Scan for the cell matching the given text and deliver its (x, y) coordinate at center. 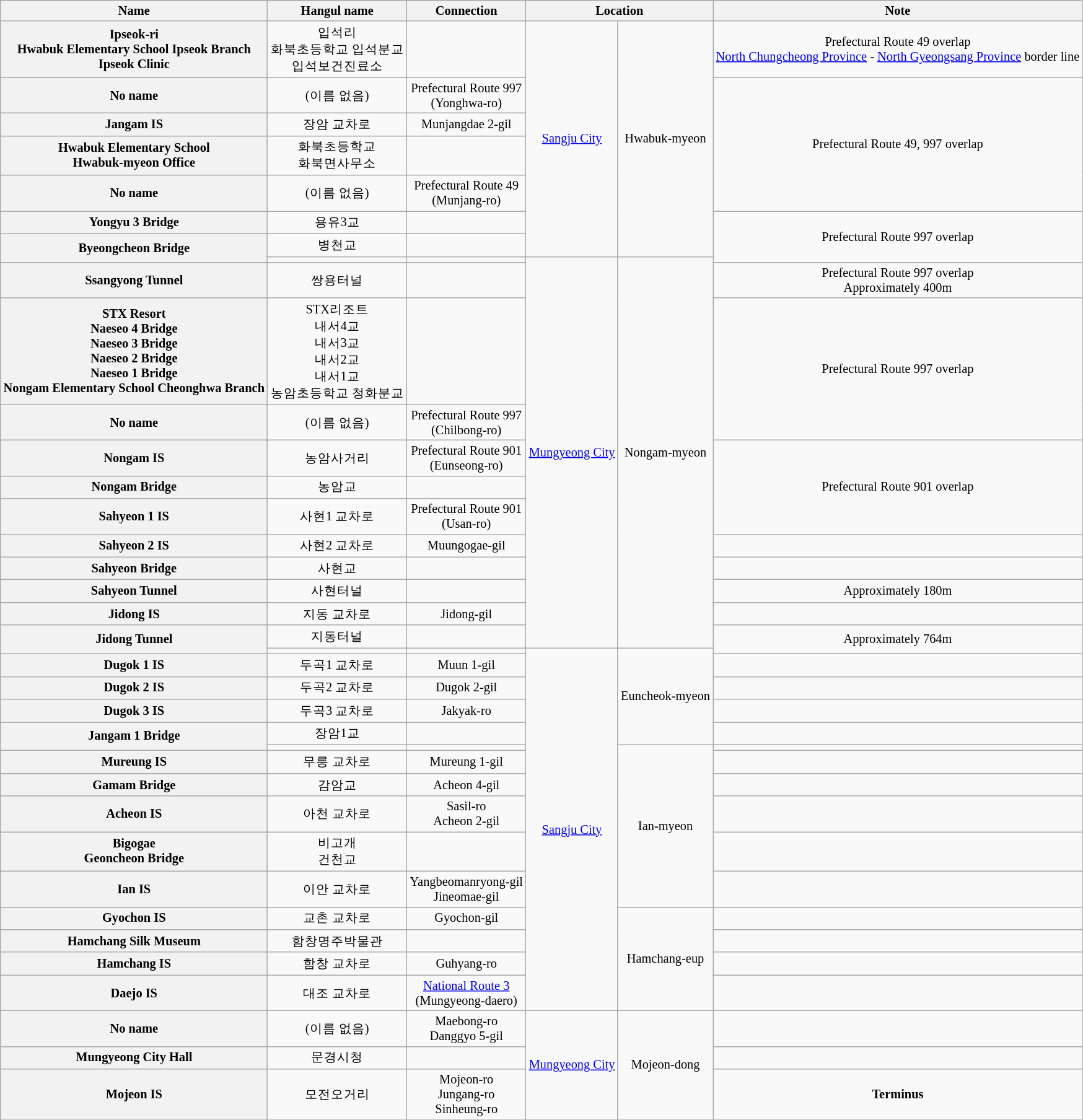
Prefectural Route 49(Munjang-ro) (467, 193)
Hwabuk Elementary SchoolHwabuk-myeon Office (134, 155)
Gamam Bridge (134, 784)
Euncheok-myeon (665, 696)
비고개건천교 (337, 851)
장암 교차로 (337, 124)
Hangul name (337, 11)
Approximately 764m (898, 639)
Jakyak-ro (467, 710)
사현터널 (337, 591)
사현교 (337, 569)
Approximately 180m (898, 591)
STX리조트내서4교내서3교내서2교내서1교농암초등학교 청화분교 (337, 351)
Prefectural Route 997(Chilbong-ro) (467, 422)
Location (620, 11)
Jidong-gil (467, 613)
Nongam-myeon (665, 452)
Nongam IS (134, 458)
Hamchang Silk Museum (134, 940)
Ian IS (134, 889)
Muun 1-gil (467, 665)
용유3교 (337, 222)
Mojeon-dong (665, 1065)
Sahyeon Bridge (134, 569)
Mungyeong City Hall (134, 1058)
Dugok 1 IS (134, 665)
Prefectural Route 901 overlap (898, 487)
Dugok 3 IS (134, 710)
무릉 교차로 (337, 762)
Jidong Tunnel (134, 639)
감암교 (337, 784)
쌍용터널 (337, 280)
Sahyeon 2 IS (134, 545)
STX ResortNaeseo 4 BridgeNaeseo 3 BridgeNaeseo 2 BridgeNaeseo 1 BridgeNongam Elementary School Cheonghwa Branch (134, 351)
함창명주박물관 (337, 940)
BigogaeGeoncheon Bridge (134, 851)
Note (898, 11)
병천교 (337, 245)
Gyochon-gil (467, 918)
Yangbeomanryong-gilJineomae-gil (467, 889)
Prefectural Route 901(Eunseong-ro) (467, 458)
Munjangdae 2-gil (467, 124)
Terminus (898, 1095)
Prefectural Route 49, 997 overlap (898, 144)
사현2 교차로 (337, 545)
Ian-myeon (665, 826)
화북초등학교화북면사무소 (337, 155)
Sasil-roAcheon 2-gil (467, 814)
Dugok 2-gil (467, 688)
Ssangyong Tunnel (134, 280)
함창 교차로 (337, 964)
Gyochon IS (134, 918)
교촌 교차로 (337, 918)
Daejo IS (134, 993)
Hamchang IS (134, 964)
Mojeon-roJungang-roSinheung-ro (467, 1095)
두곡1 교차로 (337, 665)
Jangam IS (134, 124)
Connection (467, 11)
Prefectural Route 901(Usan-ro) (467, 517)
Hwabuk-myeon (665, 139)
Byeongcheon Bridge (134, 248)
Sahyeon 1 IS (134, 517)
Prefectural Route 997(Yonghwa-ro) (467, 95)
Mojeon IS (134, 1095)
이안 교차로 (337, 889)
Guhyang-ro (467, 964)
Jangam 1 Bridge (134, 736)
농암교 (337, 487)
Sahyeon Tunnel (134, 591)
Mureung IS (134, 762)
사현1 교차로 (337, 517)
Yongyu 3 Bridge (134, 222)
지동 교차로 (337, 613)
아천 교차로 (337, 814)
Ipseok-riHwabuk Elementary School Ipseok BranchIpseok Clinic (134, 50)
Muungogae-gil (467, 545)
Maebong-roDanggyo 5-gil (467, 1028)
농암사거리 (337, 458)
장암1교 (337, 733)
문경시청 (337, 1058)
Acheon IS (134, 814)
Acheon 4-gil (467, 784)
Prefectural Route 49 overlapNorth Chungcheong Province - North Gyeongsang Province border line (898, 50)
National Route 3(Mungyeong-daero) (467, 993)
Nongam Bridge (134, 487)
입석리화북초등학교 입석분교입석보건진료소 (337, 50)
모전오거리 (337, 1095)
두곡3 교차로 (337, 710)
지동터널 (337, 637)
Hamchang-eup (665, 959)
Dugok 2 IS (134, 688)
Mureung 1-gil (467, 762)
대조 교차로 (337, 993)
두곡2 교차로 (337, 688)
Jidong IS (134, 613)
Prefectural Route 997 overlapApproximately 400m (898, 280)
Name (134, 11)
